Search for the cell housing the specified text and yield its [x, y] center coordinate. 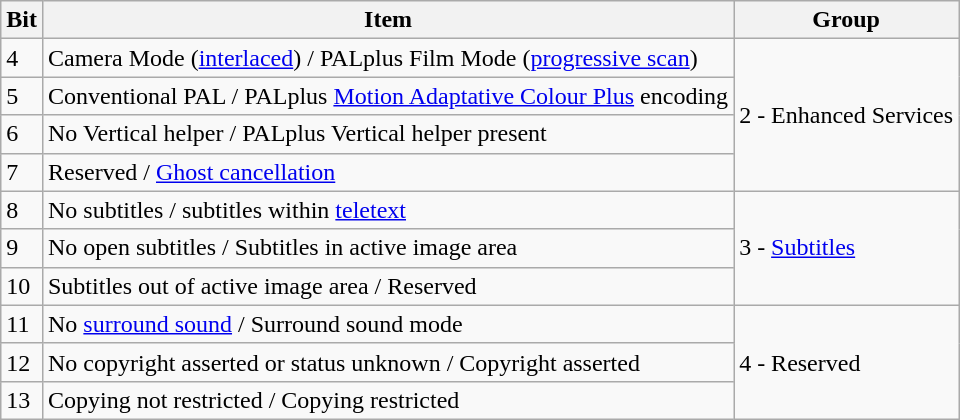
Item [388, 20]
8 [22, 210]
Reserved / Ghost cancellation [388, 172]
No Vertical helper / PALplus Vertical helper present [388, 134]
10 [22, 286]
Conventional PAL / PALplus Motion Adaptative Colour Plus encoding [388, 96]
No copyright asserted or status unknown / Copyright asserted [388, 362]
No subtitles / subtitles within teletext [388, 210]
5 [22, 96]
2 - Enhanced Services [846, 115]
6 [22, 134]
No open subtitles / Subtitles in active image area [388, 248]
9 [22, 248]
Bit [22, 20]
Subtitles out of active image area / Reserved [388, 286]
11 [22, 324]
Camera Mode (interlaced) / PALplus Film Mode (progressive scan) [388, 58]
Group [846, 20]
12 [22, 362]
4 [22, 58]
4 - Reserved [846, 362]
13 [22, 400]
7 [22, 172]
3 - Subtitles [846, 248]
Copying not restricted / Copying restricted [388, 400]
No surround sound / Surround sound mode [388, 324]
